From the cell containing the given text, extract its center point as (x, y) coordinate. 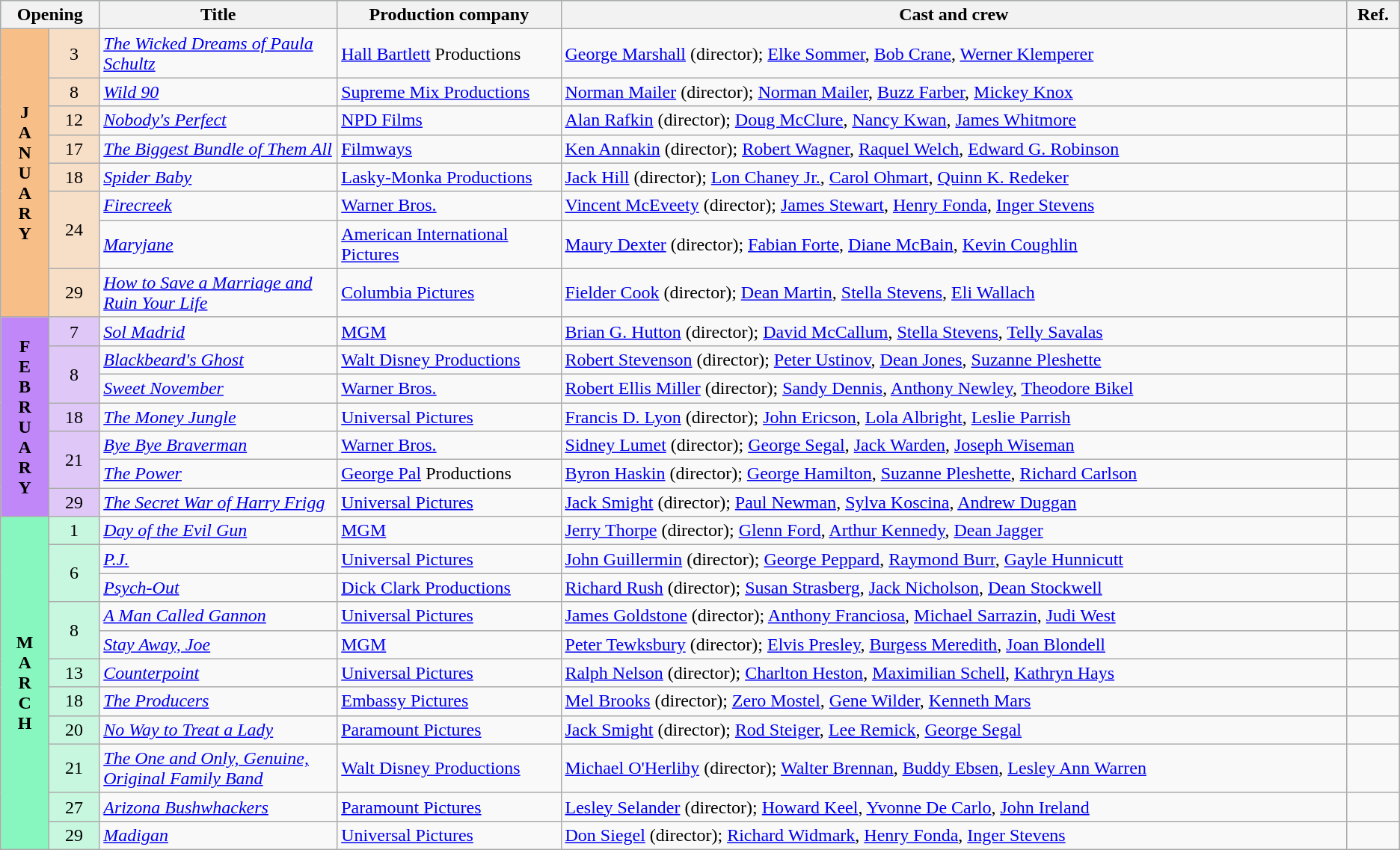
Ralph Nelson (director); Charlton Heston, Maximilian Schell, Kathryn Hays (954, 673)
James Goldstone (director); Anthony Franciosa, Michael Sarrazin, Judi West (954, 616)
Sweet November (218, 388)
1 (73, 531)
Don Siegel (director); Richard Widmark, Henry Fonda, Inger Stevens (954, 835)
American International Pictures (449, 244)
Peter Tewksbury (director); Elvis Presley, Burgess Meredith, Joan Blondell (954, 644)
Production company (449, 15)
Cast and crew (954, 15)
Madigan (218, 835)
27 (73, 807)
The Power (218, 474)
3 (73, 54)
Spider Baby (218, 177)
24 (73, 230)
20 (73, 730)
Wild 90 (218, 92)
FEBRUARY (25, 416)
The Biggest Bundle of Them All (218, 149)
Francis D. Lyon (director); John Ericson, Lola Albright, Leslie Parrish (954, 416)
Robert Stevenson (director); Peter Ustinov, Dean Jones, Suzanne Pleshette (954, 360)
Byron Haskin (director); George Hamilton, Suzanne Pleshette, Richard Carlson (954, 474)
Nobody's Perfect (218, 120)
Stay Away, Joe (218, 644)
Day of the Evil Gun (218, 531)
Fielder Cook (director); Dean Martin, Stella Stevens, Eli Wallach (954, 293)
How to Save a Marriage and Ruin Your Life (218, 293)
A Man Called Gannon (218, 616)
13 (73, 673)
Brian G. Hutton (director); David McCallum, Stella Stevens, Telly Savalas (954, 331)
6 (73, 573)
George Marshall (director); Elke Sommer, Bob Crane, Werner Klemperer (954, 54)
NPD Films (449, 120)
Title (218, 15)
Arizona Bushwhackers (218, 807)
Alan Rafkin (director); Doug McClure, Nancy Kwan, James Whitmore (954, 120)
Hall Bartlett Productions (449, 54)
17 (73, 149)
Vincent McEveety (director); James Stewart, Henry Fonda, Inger Stevens (954, 206)
Filmways (449, 149)
Lesley Selander (director); Howard Keel, Yvonne De Carlo, John Ireland (954, 807)
Sidney Lumet (director); George Segal, Jack Warden, Joseph Wiseman (954, 446)
Ref. (1373, 15)
12 (73, 120)
Bye Bye Braverman (218, 446)
Maury Dexter (director); Fabian Forte, Diane McBain, Kevin Coughlin (954, 244)
Blackbeard's Ghost (218, 360)
Jack Smight (director); Rod Steiger, Lee Remick, George Segal (954, 730)
Opening (50, 15)
Norman Mailer (director); Norman Mailer, Buzz Farber, Mickey Knox (954, 92)
Maryjane (218, 244)
Columbia Pictures (449, 293)
The One and Only, Genuine, Original Family Band (218, 769)
The Producers (218, 701)
The Secret War of Harry Frigg (218, 502)
Mel Brooks (director); Zero Mostel, Gene Wilder, Kenneth Mars (954, 701)
Jack Hill (director); Lon Chaney Jr., Carol Ohmart, Quinn K. Redeker (954, 177)
The Money Jungle (218, 416)
George Pal Productions (449, 474)
MARCH (25, 683)
7 (73, 331)
No Way to Treat a Lady (218, 730)
Ken Annakin (director); Robert Wagner, Raquel Welch, Edward G. Robinson (954, 149)
Psych-Out (218, 588)
Jack Smight (director); Paul Newman, Sylva Koscina, Andrew Duggan (954, 502)
Lasky-Monka Productions (449, 177)
Firecreek (218, 206)
The Wicked Dreams of Paula Schultz (218, 54)
Sol Madrid (218, 331)
John Guillermin (director); George Peppard, Raymond Burr, Gayle Hunnicutt (954, 559)
Counterpoint (218, 673)
Robert Ellis Miller (director); Sandy Dennis, Anthony Newley, Theodore Bikel (954, 388)
JANUARY (25, 173)
Michael O'Herlihy (director); Walter Brennan, Buddy Ebsen, Lesley Ann Warren (954, 769)
Dick Clark Productions (449, 588)
Jerry Thorpe (director); Glenn Ford, Arthur Kennedy, Dean Jagger (954, 531)
P.J. (218, 559)
Embassy Pictures (449, 701)
Supreme Mix Productions (449, 92)
Richard Rush (director); Susan Strasberg, Jack Nicholson, Dean Stockwell (954, 588)
